From the cell containing the given text, extract its center point as (X, Y) coordinate. 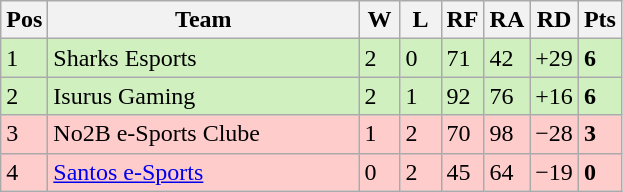
Team (204, 20)
RF (462, 20)
45 (462, 172)
Pts (600, 20)
+29 (554, 58)
98 (507, 134)
W (380, 20)
70 (462, 134)
64 (507, 172)
Pos (24, 20)
RA (507, 20)
92 (462, 96)
L (420, 20)
Sharks Esports (204, 58)
76 (507, 96)
−19 (554, 172)
−28 (554, 134)
RD (554, 20)
42 (507, 58)
Isurus Gaming (204, 96)
71 (462, 58)
4 (24, 172)
Santos e-Sports (204, 172)
+16 (554, 96)
No2B e-Sports Clube (204, 134)
